Detect which cell encompasses the target text, then output its (x, y) center coordinate. 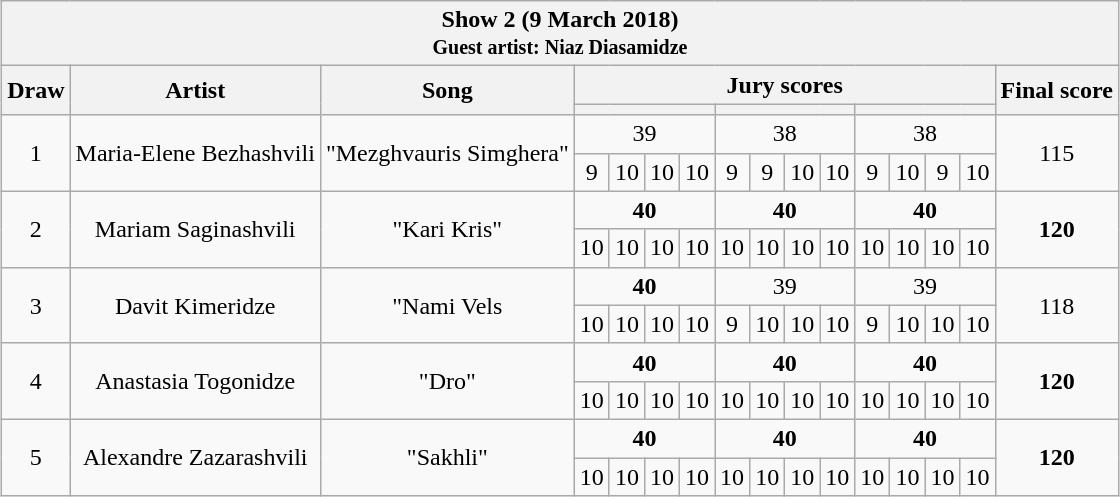
1 (36, 153)
Mariam Saginashvili (195, 229)
118 (1056, 305)
3 (36, 305)
"Kari Kris" (447, 229)
Jury scores (784, 85)
Song (447, 90)
2 (36, 229)
Artist (195, 90)
Draw (36, 90)
Anastasia Togonidze (195, 381)
"Sakhli" (447, 457)
"Dro" (447, 381)
Final score (1056, 90)
"Nami Vels (447, 305)
4 (36, 381)
Alexandre Zazarashvili (195, 457)
115 (1056, 153)
Show 2 (9 March 2018)Guest artist: Niaz Diasamidze (560, 34)
Davit Kimeridze (195, 305)
Maria-Elene Bezhashvili (195, 153)
"Mezghvauris Simghera" (447, 153)
5 (36, 457)
